Find where the given text appears and provide that cell's center as (x, y) coordinate. 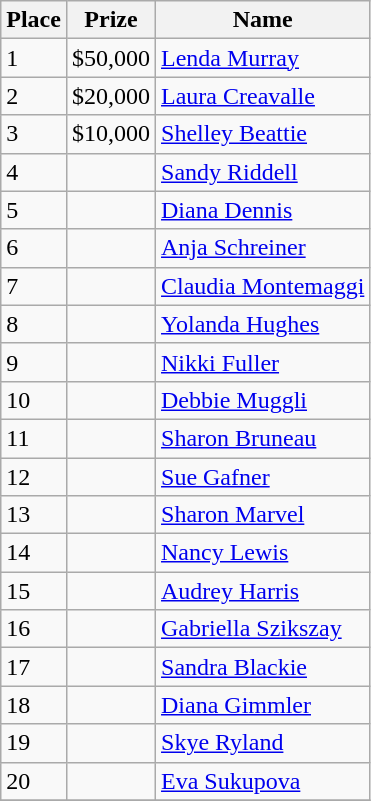
7 (34, 286)
Diana Dennis (263, 210)
Place (34, 20)
16 (34, 629)
Diana Gimmler (263, 705)
Audrey Harris (263, 591)
17 (34, 667)
Nikki Fuller (263, 362)
Lenda Murray (263, 58)
9 (34, 362)
Name (263, 20)
Sandy Riddell (263, 172)
Debbie Muggli (263, 400)
Sue Gafner (263, 477)
11 (34, 438)
19 (34, 743)
Skye Ryland (263, 743)
Anja Schreiner (263, 248)
Shelley Beattie (263, 134)
10 (34, 400)
$20,000 (110, 96)
$10,000 (110, 134)
12 (34, 477)
Sharon Marvel (263, 515)
20 (34, 781)
Sandra Blackie (263, 667)
14 (34, 553)
13 (34, 515)
6 (34, 248)
Eva Sukupova (263, 781)
Gabriella Szikszay (263, 629)
8 (34, 324)
Laura Creavalle (263, 96)
Yolanda Hughes (263, 324)
18 (34, 705)
15 (34, 591)
$50,000 (110, 58)
Claudia Montemaggi (263, 286)
Prize (110, 20)
2 (34, 96)
1 (34, 58)
Nancy Lewis (263, 553)
3 (34, 134)
Sharon Bruneau (263, 438)
5 (34, 210)
4 (34, 172)
